Identify which cell holds the provided text, then report its (x, y) central coordinate. 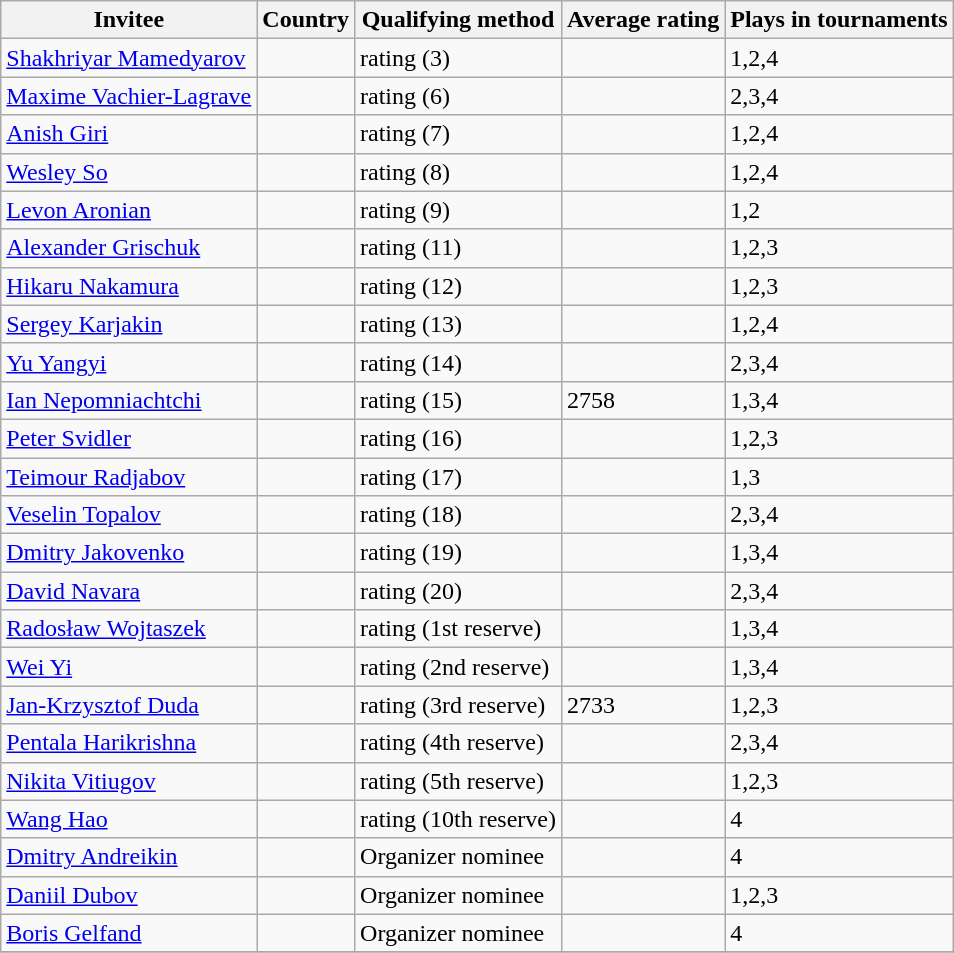
rating (4th reserve) (458, 743)
1,3 (839, 477)
rating (1st reserve) (458, 629)
Nikita Vitiugov (129, 781)
Pentala Harikrishna (129, 743)
rating (19) (458, 553)
rating (15) (458, 400)
Country (306, 20)
Plays in tournaments (839, 20)
Boris Gelfand (129, 933)
Dmitry Jakovenko (129, 553)
Veselin Topalov (129, 515)
Peter Svidler (129, 438)
2733 (642, 705)
Yu Yangyi (129, 362)
Anish Giri (129, 134)
rating (3) (458, 58)
rating (16) (458, 438)
1,2 (839, 210)
Sergey Karjakin (129, 324)
rating (8) (458, 172)
2758 (642, 400)
rating (11) (458, 248)
Teimour Radjabov (129, 477)
rating (13) (458, 324)
Hikaru Nakamura (129, 286)
Wesley So (129, 172)
Alexander Grischuk (129, 248)
rating (17) (458, 477)
rating (10th reserve) (458, 819)
rating (3rd reserve) (458, 705)
David Navara (129, 591)
Jan-Krzysztof Duda (129, 705)
Daniil Dubov (129, 895)
Qualifying method (458, 20)
rating (20) (458, 591)
Shakhriyar Mamedyarov (129, 58)
Invitee (129, 20)
rating (12) (458, 286)
rating (14) (458, 362)
rating (2nd reserve) (458, 667)
Average rating (642, 20)
Wei Yi (129, 667)
rating (9) (458, 210)
Radosław Wojtaszek (129, 629)
Ian Nepomniachtchi (129, 400)
Wang Hao (129, 819)
rating (18) (458, 515)
Dmitry Andreikin (129, 857)
rating (6) (458, 96)
Maxime Vachier-Lagrave (129, 96)
rating (7) (458, 134)
rating (5th reserve) (458, 781)
Levon Aronian (129, 210)
